From the cell containing the given text, extract its center point as (X, Y) coordinate. 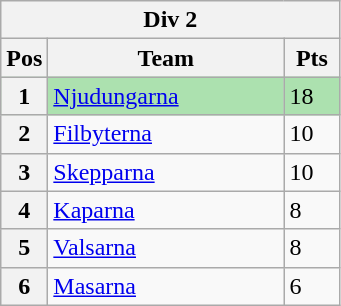
Skepparna (166, 172)
Filbyterna (166, 134)
Pts (312, 58)
Pos (24, 58)
4 (24, 210)
Masarna (166, 286)
3 (24, 172)
Valsarna (166, 248)
Team (166, 58)
18 (312, 96)
Kaparna (166, 210)
2 (24, 134)
1 (24, 96)
5 (24, 248)
Div 2 (170, 20)
Njudungarna (166, 96)
